Output the (X, Y) coordinate of the center of the cell containing the given text.  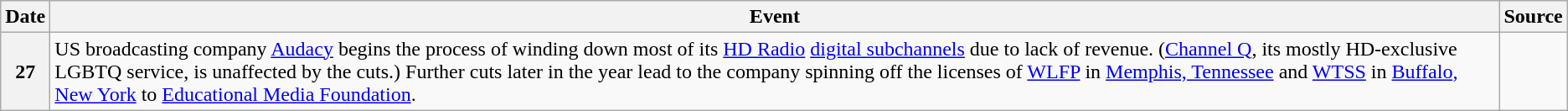
Date (25, 17)
Source (1533, 17)
27 (25, 71)
Event (775, 17)
